Extract the [X, Y] coordinate from the center of the cell holding the provided text.  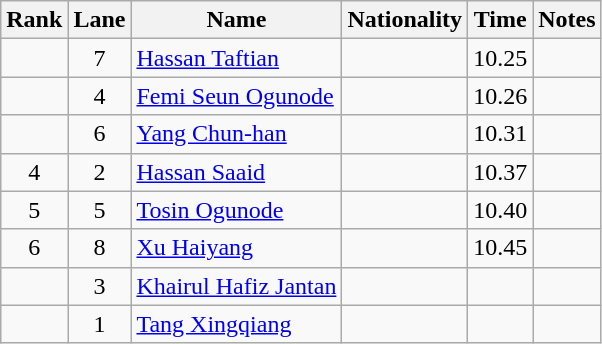
Femi Seun Ogunode [236, 96]
Notes [567, 20]
Khairul Hafiz Jantan [236, 286]
Hassan Taftian [236, 58]
Tang Xingqiang [236, 324]
10.37 [500, 172]
Nationality [405, 20]
Hassan Saaid [236, 172]
10.25 [500, 58]
8 [100, 248]
Xu Haiyang [236, 248]
Rank [34, 20]
Time [500, 20]
3 [100, 286]
Tosin Ogunode [236, 210]
Name [236, 20]
Yang Chun-han [236, 134]
10.26 [500, 96]
10.31 [500, 134]
Lane [100, 20]
2 [100, 172]
1 [100, 324]
10.40 [500, 210]
10.45 [500, 248]
7 [100, 58]
